Scan for the cell matching the given text and deliver its [X, Y] coordinate at center. 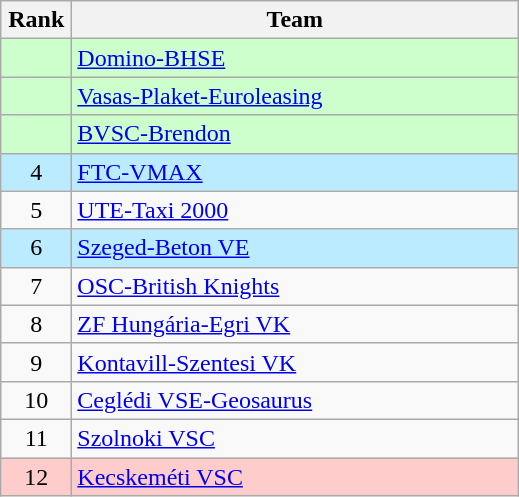
FTC-VMAX [295, 172]
5 [36, 210]
Ceglédi VSE-Geosaurus [295, 400]
8 [36, 324]
10 [36, 400]
Vasas-Plaket-Euroleasing [295, 96]
OSC-British Knights [295, 286]
6 [36, 248]
UTE-Taxi 2000 [295, 210]
ZF Hungária-Egri VK [295, 324]
9 [36, 362]
11 [36, 438]
7 [36, 286]
Domino-BHSE [295, 58]
BVSC-Brendon [295, 134]
Kecskeméti VSC [295, 477]
Szolnoki VSC [295, 438]
Team [295, 20]
Szeged-Beton VE [295, 248]
Kontavill-Szentesi VK [295, 362]
4 [36, 172]
Rank [36, 20]
12 [36, 477]
